Search for the cell housing the specified text and yield its (X, Y) center coordinate. 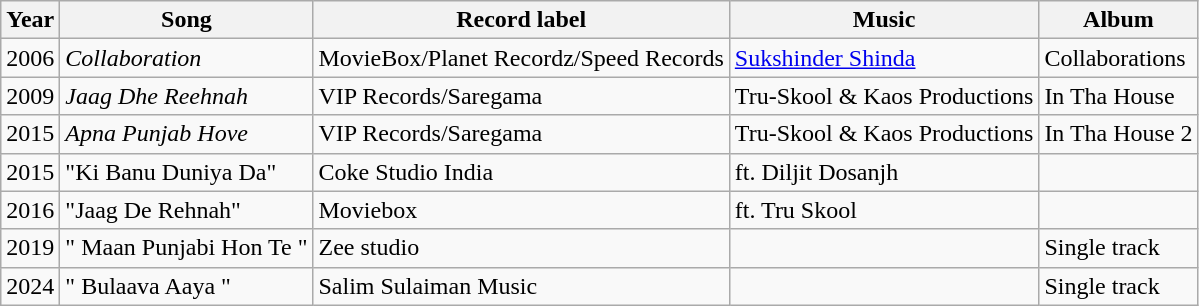
" Bulaava Aaya " (186, 286)
2024 (30, 286)
ft. Tru Skool (884, 210)
Moviebox (521, 210)
2006 (30, 58)
Collaboration (186, 58)
Year (30, 20)
Coke Studio India (521, 172)
Sukshinder Shinda (884, 58)
Song (186, 20)
Collaborations (1118, 58)
In Tha House (1118, 96)
ft. Diljit Dosanjh (884, 172)
MovieBox/Planet Recordz/Speed Records (521, 58)
Apna Punjab Hove (186, 134)
In Tha House 2 (1118, 134)
Record label (521, 20)
Jaag Dhe Reehnah (186, 96)
2019 (30, 248)
Music (884, 20)
Album (1118, 20)
Zee studio (521, 248)
" Maan Punjabi Hon Te " (186, 248)
"Ki Banu Duniya Da" (186, 172)
2009 (30, 96)
Salim Sulaiman Music (521, 286)
"Jaag De Rehnah" (186, 210)
2016 (30, 210)
